Output the [X, Y] coordinate of the center of the cell containing the given text.  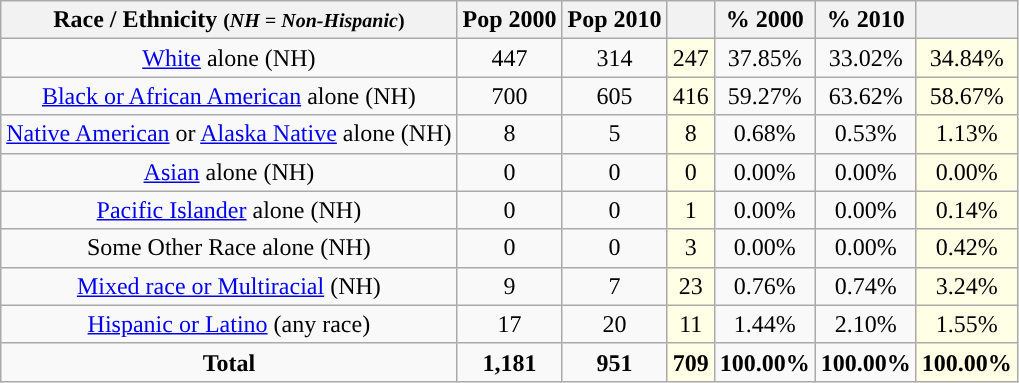
247 [690, 58]
34.84% [966, 58]
0.68% [764, 134]
3.24% [966, 286]
Asian alone (NH) [229, 172]
17 [510, 324]
Hispanic or Latino (any race) [229, 324]
White alone (NH) [229, 58]
63.62% [866, 96]
0.74% [866, 286]
5 [614, 134]
% 2010 [866, 20]
Pop 2000 [510, 20]
Pacific Islander alone (NH) [229, 210]
0.53% [866, 134]
9 [510, 286]
605 [614, 96]
11 [690, 324]
Native American or Alaska Native alone (NH) [229, 134]
3 [690, 248]
23 [690, 286]
59.27% [764, 96]
Pop 2010 [614, 20]
37.85% [764, 58]
1,181 [510, 362]
1 [690, 210]
314 [614, 58]
Some Other Race alone (NH) [229, 248]
1.13% [966, 134]
1.44% [764, 324]
0.14% [966, 210]
2.10% [866, 324]
951 [614, 362]
20 [614, 324]
Black or African American alone (NH) [229, 96]
1.55% [966, 324]
0.42% [966, 248]
7 [614, 286]
700 [510, 96]
Race / Ethnicity (NH = Non-Hispanic) [229, 20]
0.76% [764, 286]
58.67% [966, 96]
416 [690, 96]
709 [690, 362]
Total [229, 362]
447 [510, 58]
33.02% [866, 58]
% 2000 [764, 20]
Mixed race or Multiracial (NH) [229, 286]
